From the cell containing the given text, extract its center point as [X, Y] coordinate. 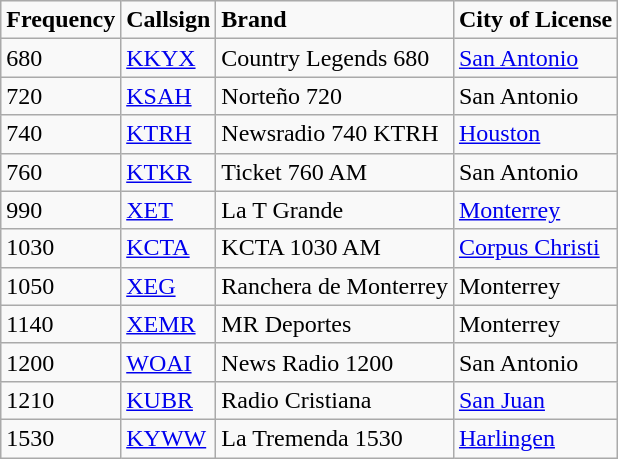
KTKR [168, 172]
La T Grande [335, 210]
Ticket 760 AM [335, 172]
Frequency [61, 20]
Corpus Christi [535, 248]
Newsradio 740 KTRH [335, 134]
La Tremenda 1530 [335, 438]
KYWW [168, 438]
740 [61, 134]
1200 [61, 362]
1050 [61, 286]
760 [61, 172]
Country Legends 680 [335, 58]
Radio Cristiana [335, 400]
KTRH [168, 134]
Houston [535, 134]
City of License [535, 20]
Callsign [168, 20]
WOAI [168, 362]
KSAH [168, 96]
Norteño 720 [335, 96]
Ranchera de Monterrey [335, 286]
XEMR [168, 324]
Harlingen [535, 438]
KUBR [168, 400]
Brand [335, 20]
XEG [168, 286]
News Radio 1200 [335, 362]
KKYX [168, 58]
1030 [61, 248]
1140 [61, 324]
San Juan [535, 400]
1210 [61, 400]
680 [61, 58]
KCTA [168, 248]
KCTA 1030 AM [335, 248]
MR Deportes [335, 324]
XET [168, 210]
990 [61, 210]
1530 [61, 438]
720 [61, 96]
